Locate the cell with the specified text and output its (x, y) center coordinate. 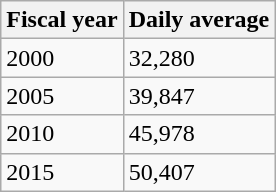
50,407 (199, 172)
39,847 (199, 96)
Daily average (199, 20)
2005 (62, 96)
32,280 (199, 58)
Fiscal year (62, 20)
2000 (62, 58)
2015 (62, 172)
2010 (62, 134)
45,978 (199, 134)
